Return the [X, Y] coordinate for the center point of the cell that contains the specified text.  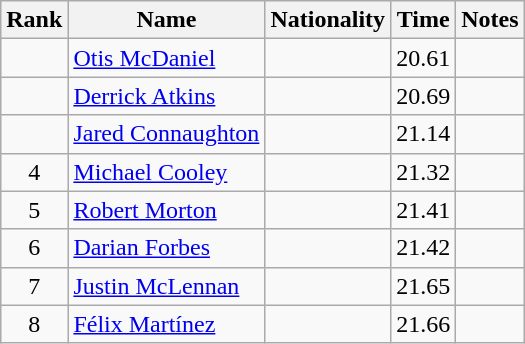
Félix Martínez [166, 324]
Time [424, 20]
7 [34, 286]
21.66 [424, 324]
21.42 [424, 248]
Justin McLennan [166, 286]
Nationality [328, 20]
Darian Forbes [166, 248]
6 [34, 248]
5 [34, 210]
20.61 [424, 58]
Michael Cooley [166, 172]
Name [166, 20]
8 [34, 324]
4 [34, 172]
Otis McDaniel [166, 58]
Jared Connaughton [166, 134]
Notes [490, 20]
20.69 [424, 96]
Derrick Atkins [166, 96]
21.32 [424, 172]
21.65 [424, 286]
Robert Morton [166, 210]
21.14 [424, 134]
Rank [34, 20]
21.41 [424, 210]
